Search for the cell housing the specified text and yield its [X, Y] center coordinate. 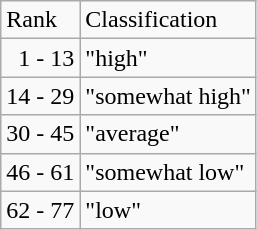
"somewhat high" [168, 96]
46 - 61 [40, 172]
1 - 13 [40, 58]
"low" [168, 210]
62 - 77 [40, 210]
"high" [168, 58]
Rank [40, 20]
14 - 29 [40, 96]
"somewhat low" [168, 172]
30 - 45 [40, 134]
"average" [168, 134]
Classification [168, 20]
